Pinpoint the cell where the given text exists, returning its [x, y] midpoint coordinate. 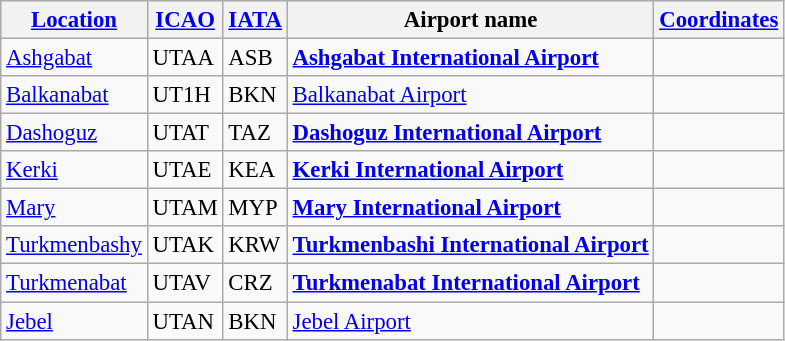
Location [74, 20]
UTAK [185, 245]
Turkmenbashi International Airport [470, 245]
Dashoguz [74, 133]
CRZ [255, 283]
TAZ [255, 133]
Jebel [74, 321]
ICAO [185, 20]
Jebel Airport [470, 321]
Balkanabat Airport [470, 95]
KEA [255, 170]
Kerki International Airport [470, 170]
Ashgabat International Airport [470, 58]
Turkmenabat [74, 283]
Mary [74, 208]
Coordinates [719, 20]
MYP [255, 208]
Dashoguz International Airport [470, 133]
Mary International Airport [470, 208]
UTAT [185, 133]
UTAN [185, 321]
UTAE [185, 170]
Airport name [470, 20]
UT1H [185, 95]
ASB [255, 58]
UTAV [185, 283]
KRW [255, 245]
Ashgabat [74, 58]
IATA [255, 20]
Balkanabat [74, 95]
UTAA [185, 58]
UTAM [185, 208]
Turkmenabat International Airport [470, 283]
Kerki [74, 170]
Turkmenbashy [74, 245]
